Extract the (x, y) coordinate from the center of the cell holding the provided text.  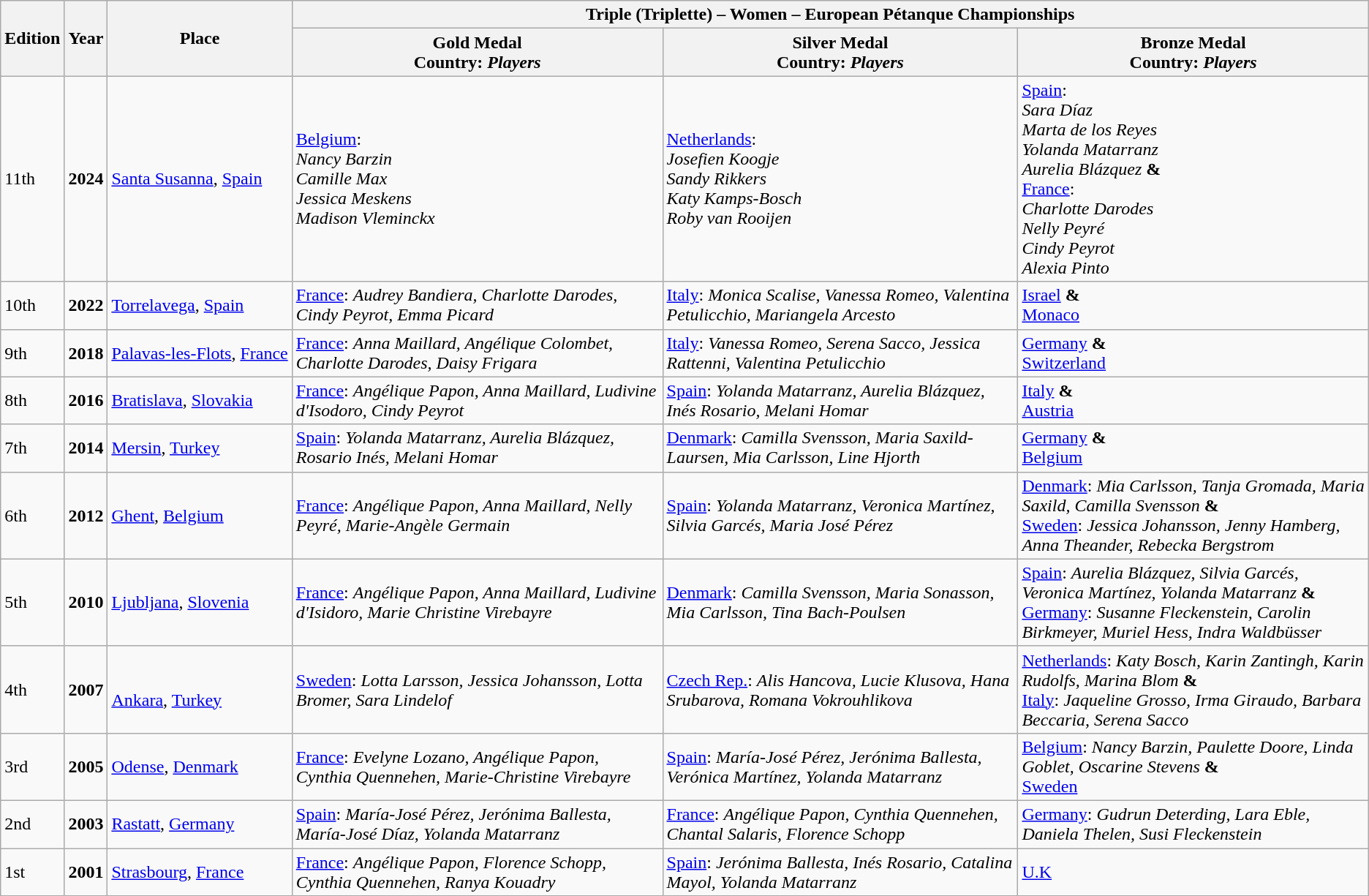
Edition (32, 38)
Israel & Monaco (1193, 306)
Italy: Vanessa Romeo, Serena Sacco, Jessica Rattenni, Valentina Petulicchio (840, 353)
France: Angélique Papon, Anna Maillard, Ludivine d'Isidoro, Marie Christine Virebayre (477, 603)
Italy & Austria (1193, 401)
2001 (86, 872)
8th (32, 401)
Strasbourg, France (200, 872)
Denmark: Camilla Svensson, Maria Sonasson, Mia Carlsson, Tina Bach-Poulsen (840, 603)
4th (32, 689)
2nd (32, 824)
Ankara, Turkey (200, 689)
Santa Susanna, Spain (200, 178)
France: Angélique Papon, Cynthia Quennehen, Chantal Salaris, Florence Schopp (840, 824)
5th (32, 603)
Belgium:Nancy BarzinCamille MaxJessica MeskensMadison Vleminckx (477, 178)
Netherlands:Josefien KoogjeSandy RikkersKaty Kamps-BoschRoby van Rooijen (840, 178)
Triple (Triplette) – Women – European Pétanque Championships (830, 15)
Spain: Yolanda Matarranz, Veronica Martínez, Silvia Garcés, Maria José Pérez (840, 515)
U.K (1193, 872)
France: Angélique Papon, Anna Maillard, Ludivine d'Isodoro, Cindy Peyrot (477, 401)
2022 (86, 306)
Spain: Jerónima Ballesta, Inés Rosario, Catalina Mayol, Yolanda Matarranz (840, 872)
2014 (86, 448)
Germany & Belgium (1193, 448)
6th (32, 515)
France: Evelyne Lozano, Angélique Papon, Cynthia Quennehen, Marie-Christine Virebayre (477, 767)
Germany & Switzerland (1193, 353)
Ghent, Belgium (200, 515)
Bratislava, Slovakia (200, 401)
Ljubljana, Slovenia (200, 603)
Spain: María-José Pérez, Jerónima Ballesta, Verónica Martínez, Yolanda Matarranz (840, 767)
Spain: Yolanda Matarranz, Aurelia Blázquez, Rosario Inés, Melani Homar (477, 448)
Italy: Monica Scalise, Vanessa Romeo, Valentina Petulicchio, Mariangela Arcesto (840, 306)
2010 (86, 603)
Sweden: Lotta Larsson, Jessica Johansson, Lotta Bromer, Sara Lindelof (477, 689)
Spain:Sara DíazMarta de los ReyesYolanda MatarranzAurelia Blázquez & France:Charlotte DarodesNelly PeyréCindy PeyrotAlexia Pinto (1193, 178)
Year (86, 38)
2005 (86, 767)
7th (32, 448)
Place (200, 38)
9th (32, 353)
2018 (86, 353)
2007 (86, 689)
Gold MedalCountry: Players (477, 53)
1st (32, 872)
2016 (86, 401)
France: Anna Maillard, Angélique Colombet, Charlotte Darodes, Daisy Frigara (477, 353)
3rd (32, 767)
Denmark: Mia Carlsson, Tanja Gromada, Maria Saxild, Camilla Svensson & Sweden: Jessica Johansson, Jenny Hamberg, Anna Theander, Rebecka Bergstrom (1193, 515)
Germany: Gudrun Deterding, Lara Eble, Daniela Thelen, Susi Fleckenstein (1193, 824)
2003 (86, 824)
Denmark: Camilla Svensson, Maria Saxild-Laursen, Mia Carlsson, Line Hjorth (840, 448)
Silver MedalCountry: Players (840, 53)
Torrelavega, Spain (200, 306)
Mersin, Turkey (200, 448)
Palavas-les-Flots, France (200, 353)
Belgium: Nancy Barzin, Paulette Doore, Linda Goblet, Oscarine Stevens & Sweden (1193, 767)
Spain: Yolanda Matarranz, Aurelia Blázquez, Inés Rosario, Melani Homar (840, 401)
France: Angélique Papon, Anna Maillard, Nelly Peyré, Marie-Angèle Germain (477, 515)
10th (32, 306)
Bronze MedalCountry: Players (1193, 53)
Odense, Denmark (200, 767)
Spain: María-José Pérez, Jerónima Ballesta, María-José Díaz, Yolanda Matarranz (477, 824)
2024 (86, 178)
Netherlands: Katy Bosch, Karin Zantingh, Karin Rudolfs, Marina Blom & Italy: Jaqueline Grosso, Irma Giraudo, Barbara Beccaria, Serena Sacco (1193, 689)
France: Angélique Papon, Florence Schopp, Cynthia Quennehen, Ranya Kouadry (477, 872)
11th (32, 178)
2012 (86, 515)
France: Audrey Bandiera, Charlotte Darodes, Cindy Peyrot, Emma Picard (477, 306)
Czech Rep.: Alis Hancova, Lucie Klusova, Hana Srubarova, Romana Vokrouhlikova (840, 689)
Rastatt, Germany (200, 824)
